Locate the cell with the specified text and output its (x, y) center coordinate. 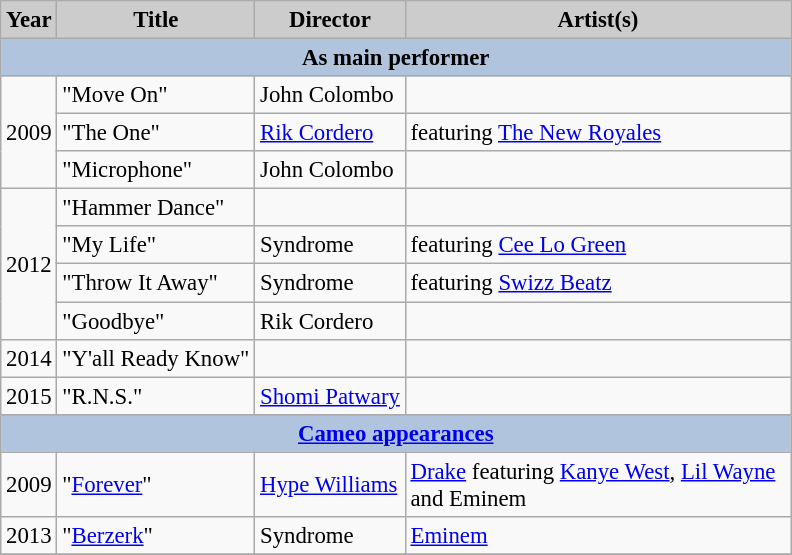
Eminem (598, 536)
"Y'all Ready Know" (156, 358)
"Microphone" (156, 170)
"The One" (156, 133)
featuring Swizz Beatz (598, 283)
"Move On" (156, 95)
2012 (29, 264)
Hype Williams (330, 484)
Director (330, 20)
Year (29, 20)
Drake featuring Kanye West, Lil Wayne and Eminem (598, 484)
2013 (29, 536)
Title (156, 20)
"Berzerk" (156, 536)
"Hammer Dance" (156, 208)
"My Life" (156, 245)
"Goodbye" (156, 321)
"Forever" (156, 484)
Cameo appearances (396, 433)
"Throw It Away" (156, 283)
featuring Cee Lo Green (598, 245)
Shomi Patwary (330, 396)
2014 (29, 358)
Artist(s) (598, 20)
2015 (29, 396)
"R.N.S." (156, 396)
featuring The New Royales (598, 133)
As main performer (396, 58)
